Pinpoint the cell where the given text exists, returning its (X, Y) midpoint coordinate. 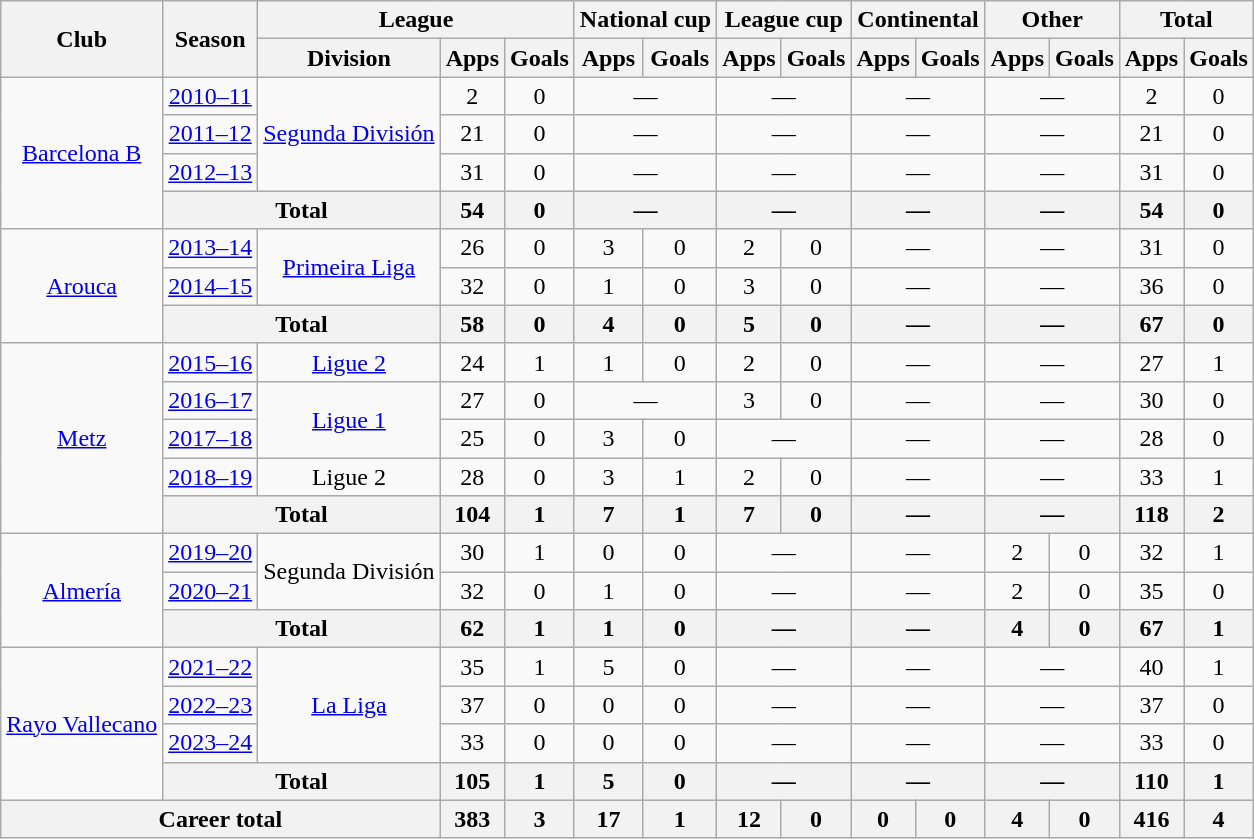
League (416, 20)
La Liga (349, 705)
Barcelona B (82, 153)
League cup (784, 20)
Season (210, 39)
105 (472, 781)
Arouca (82, 286)
Ligue 1 (349, 419)
40 (1151, 667)
2016–17 (210, 400)
24 (472, 362)
62 (472, 629)
Career total (220, 819)
Rayo Vallecano (82, 724)
2011–12 (210, 134)
National cup (645, 20)
26 (472, 248)
Primeira Liga (349, 267)
2015–16 (210, 362)
2010–11 (210, 96)
2014–15 (210, 286)
118 (1151, 515)
2019–20 (210, 553)
110 (1151, 781)
2021–22 (210, 667)
416 (1151, 819)
2018–19 (210, 477)
383 (472, 819)
Metz (82, 438)
17 (608, 819)
2020–21 (210, 591)
36 (1151, 286)
25 (472, 438)
Continental (918, 20)
Club (82, 39)
Almería (82, 591)
58 (472, 324)
2022–23 (210, 705)
2023–24 (210, 743)
2013–14 (210, 248)
2012–13 (210, 172)
104 (472, 515)
Other (1052, 20)
Division (349, 58)
12 (749, 819)
2017–18 (210, 438)
